Extract the [x, y] coordinate from the center of the cell holding the provided text.  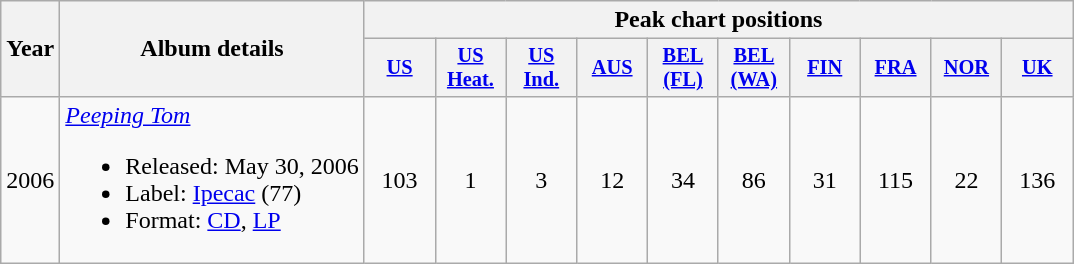
USInd. [542, 68]
86 [754, 180]
31 [824, 180]
BEL(FL) [684, 68]
Peeping TomReleased: May 30, 2006Label: Ipecac (77)Format: CD, LP [212, 180]
22 [966, 180]
Album details [212, 49]
115 [896, 180]
FIN [824, 68]
34 [684, 180]
FRA [896, 68]
12 [612, 180]
NOR [966, 68]
USHeat. [470, 68]
UK [1038, 68]
Peak chart positions [718, 20]
1 [470, 180]
US [400, 68]
AUS [612, 68]
2006 [30, 180]
Year [30, 49]
103 [400, 180]
136 [1038, 180]
3 [542, 180]
BEL(WA) [754, 68]
